Capture the cell that displays the provided text and extract its [X, Y] central coordinate. 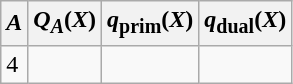
qdual(X) [246, 23]
4 [14, 64]
QA(X) [65, 23]
A [14, 23]
qprim(X) [150, 23]
